Determine the [x, y] coordinate at the center of the cell enclosing the given text.  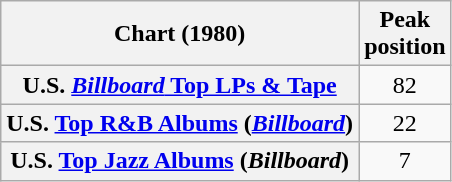
U.S. Top Jazz Albums (Billboard) [180, 161]
Chart (1980) [180, 34]
82 [405, 85]
U.S. Top R&B Albums (Billboard) [180, 123]
Peakposition [405, 34]
7 [405, 161]
U.S. Billboard Top LPs & Tape [180, 85]
22 [405, 123]
